Locate the cell with the specified text and output its [X, Y] center coordinate. 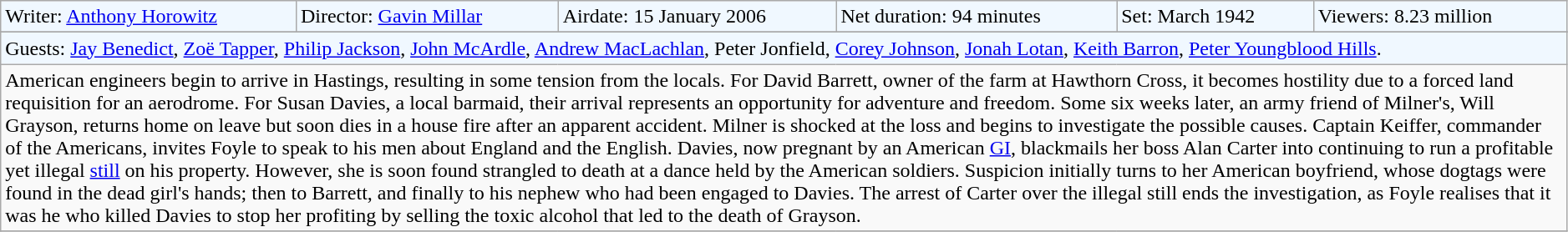
Net duration: 94 minutes [977, 17]
Viewers: 8.23 million [1440, 17]
Airdate: 15 January 2006 [697, 17]
Writer: Anthony Horowitz [149, 17]
Set: March 1942 [1215, 17]
Director: Gavin Millar [427, 17]
